Identify which cell holds the provided text, then report its [x, y] central coordinate. 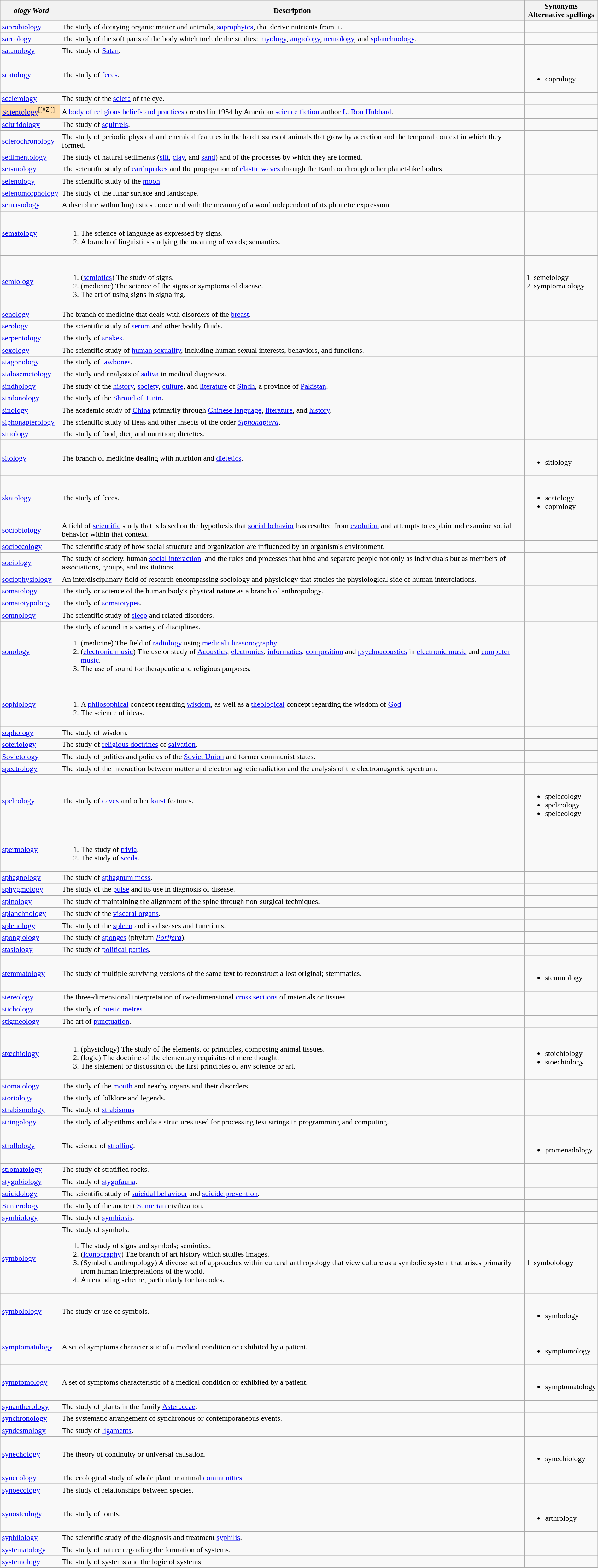
sclerochronology [30, 141]
stemmatology [30, 973]
The study of strabismus [292, 1110]
semiology [30, 281]
The study of the interaction between matter and electromagnetic radiation and the analysis of the electromagnetic spectrum. [292, 769]
stringology [30, 1122]
suicidology [30, 1194]
The systematic arrangement of synchronous or contemporaneous events. [292, 1418]
The study of somatotypes. [292, 603]
1. symbolology [561, 1258]
The study of the mouth and nearby organs and their disorders. [292, 1086]
sexology [30, 350]
The study of relationships between species. [292, 1490]
sociobiology [30, 530]
The study of jawbones. [292, 362]
Description [292, 11]
stemmology [561, 973]
sematology [30, 233]
The scientific study of suicidal behaviour and suicide prevention. [292, 1194]
somnology [30, 615]
sophiology [30, 704]
sindhology [30, 386]
synecology [30, 1478]
A philosophical concept regarding wisdom, as well as a theological concept regarding the wisdom of God.The science of ideas. [292, 704]
spongiology [30, 937]
The study of the pulse and its use in diagnosis of disease. [292, 889]
The scientific study of sleep and related disorders. [292, 615]
The science of strolling. [292, 1146]
scelerology [30, 98]
stasiology [30, 949]
scatologycoprology [561, 498]
sinology [30, 410]
seismology [30, 169]
siphonapterology [30, 422]
stœchiology [30, 1054]
The study of joints. [292, 1514]
stichology [30, 1009]
satanology [30, 51]
The study of stygofauna. [292, 1182]
sciuridology [30, 125]
promenadology [561, 1146]
serology [30, 326]
The study of the ancient Sumerian civilization. [292, 1205]
The study of stratified rocks. [292, 1170]
The study of the history, society, culture, and literature of Sindh, a province of Pakistan. [292, 386]
serpentology [30, 338]
Sumerology [30, 1205]
spermology [30, 849]
The scientific study of how social structure and organization are influenced by an organism's environment. [292, 546]
The theory of continuity or universal causation. [292, 1454]
spinology [30, 901]
somatotypology [30, 603]
The study of systems and the logic of systems. [292, 1562]
The scientific study of the moon. [292, 181]
The study of algorithms and data structures used for processing text strings in programming and computing. [292, 1122]
The study of political parties. [292, 949]
The study of folklore and legends. [292, 1098]
The academic study of China primarily through Chinese language, literature, and history. [292, 410]
stygobiology [30, 1182]
sphagnology [30, 877]
The study of wisdom. [292, 733]
The study of sponges (phylum Porifera). [292, 937]
strabismology [30, 1110]
stigmeology [30, 1021]
arthrology [561, 1514]
The scientific study of earthquakes and the propagation of elastic waves through the Earth or through other planet-like bodies. [292, 169]
soteriology [30, 745]
sindonology [30, 398]
symbolology [30, 1311]
The study of trivia.The study of seeds. [292, 849]
splanchnology [30, 913]
1, semeiology2. symptomatology [561, 281]
stomatology [30, 1086]
The scientific study of human sexuality, including human sexual interests, behaviors, and functions. [292, 350]
The study of ligaments. [292, 1430]
siagonology [30, 362]
The study of the spleen and its diseases and functions. [292, 925]
A body of religious beliefs and practices created in 1954 by American science fiction author L. Ron Hubbard. [292, 112]
stoichiologystoechiology [561, 1054]
The three-dimensional interpretation of two-dimensional cross sections of materials or tissues. [292, 997]
coprology [561, 74]
socioecology [30, 546]
The study of multiple surviving versions of the same text to reconstruct a lost original; stemmatics. [292, 973]
The study of squirrels. [292, 125]
sphygmology [30, 889]
The study of decaying organic matter and animals, saprophytes, that derive nutrients from it. [292, 27]
The study and analysis of saliva in medical diagnoses. [292, 374]
sitology [30, 458]
syndesmology [30, 1430]
sociophysiology [30, 579]
semasiology [30, 205]
splenology [30, 925]
SynonymsAlternative spellings [561, 11]
The scientific study of the diagnosis and treatment syphilis. [292, 1538]
strollology [30, 1146]
The study of religious doctrines of salvation. [292, 745]
An interdisciplinary field of research encompassing sociology and physiology that studies the physiological side of human interrelations. [292, 579]
The study of the visceral organs. [292, 913]
The study of the lunar surface and landscape. [292, 193]
synantherology [30, 1406]
The branch of medicine that deals with disorders of the breast. [292, 314]
The scientific study of serum and other bodily fluids. [292, 326]
The study of sphagnum moss. [292, 877]
The study or use of symbols. [292, 1311]
sophology [30, 733]
somatology [30, 591]
The study of plants in the family Asteraceae. [292, 1406]
Sovietology [30, 757]
(semiotics) The study of signs.(medicine) The science of the signs or symptoms of disease.The art of using signs in signaling. [292, 281]
systematology [30, 1550]
selenology [30, 181]
The study of caves and other karst features. [292, 801]
sarcology [30, 39]
A discipline within linguistics concerned with the meaning of a word independent of its phonetic expression. [292, 205]
The ecological study of whole plant or animal communities. [292, 1478]
The study of politics and policies of the Soviet Union and former communist states. [292, 757]
The study or science of the human body's physical nature as a branch of anthropology. [292, 591]
Scientology[[#Z|]] [30, 112]
The study of the sclera of the eye. [292, 98]
The study of symbiosis. [292, 1217]
synosteology [30, 1514]
sonology [30, 651]
scatology [30, 74]
The study of Satan. [292, 51]
The study of the Shroud of Turin. [292, 398]
The scientific study of fleas and other insects of the order Siphonaptera. [292, 422]
saprobiology [30, 27]
senology [30, 314]
The science of language as expressed by signs.A branch of linguistics studying the meaning of words; semantics. [292, 233]
The study of food, diet, and nutrition; dietetics. [292, 434]
The study of the soft parts of the body which include the studies: myology, angiology, neurology, and splanchnology. [292, 39]
stromatology [30, 1170]
sialosemeiology [30, 374]
syphilology [30, 1538]
synchronology [30, 1418]
symbiology [30, 1217]
spectrology [30, 769]
The art of punctuation. [292, 1021]
selenomorphology [30, 193]
The branch of medicine dealing with nutrition and dietetics. [292, 458]
The study of maintaining the alignment of the spine through non-surgical techniques. [292, 901]
The study of natural sediments (silt, clay, and sand) and of the processes by which they are formed. [292, 157]
systemology [30, 1562]
synechiology [561, 1454]
sociology [30, 563]
skatology [30, 498]
The study of nature regarding the formation of systems. [292, 1550]
synechology [30, 1454]
The study of poetic metres. [292, 1009]
speleology [30, 801]
The study of snakes. [292, 338]
stereology [30, 997]
-ology Word [30, 11]
storiology [30, 1098]
sedimentology [30, 157]
spelacologyspelæologyspelaeology [561, 801]
synoecology [30, 1490]
